Identify which cell holds the provided text, then report its [x, y] central coordinate. 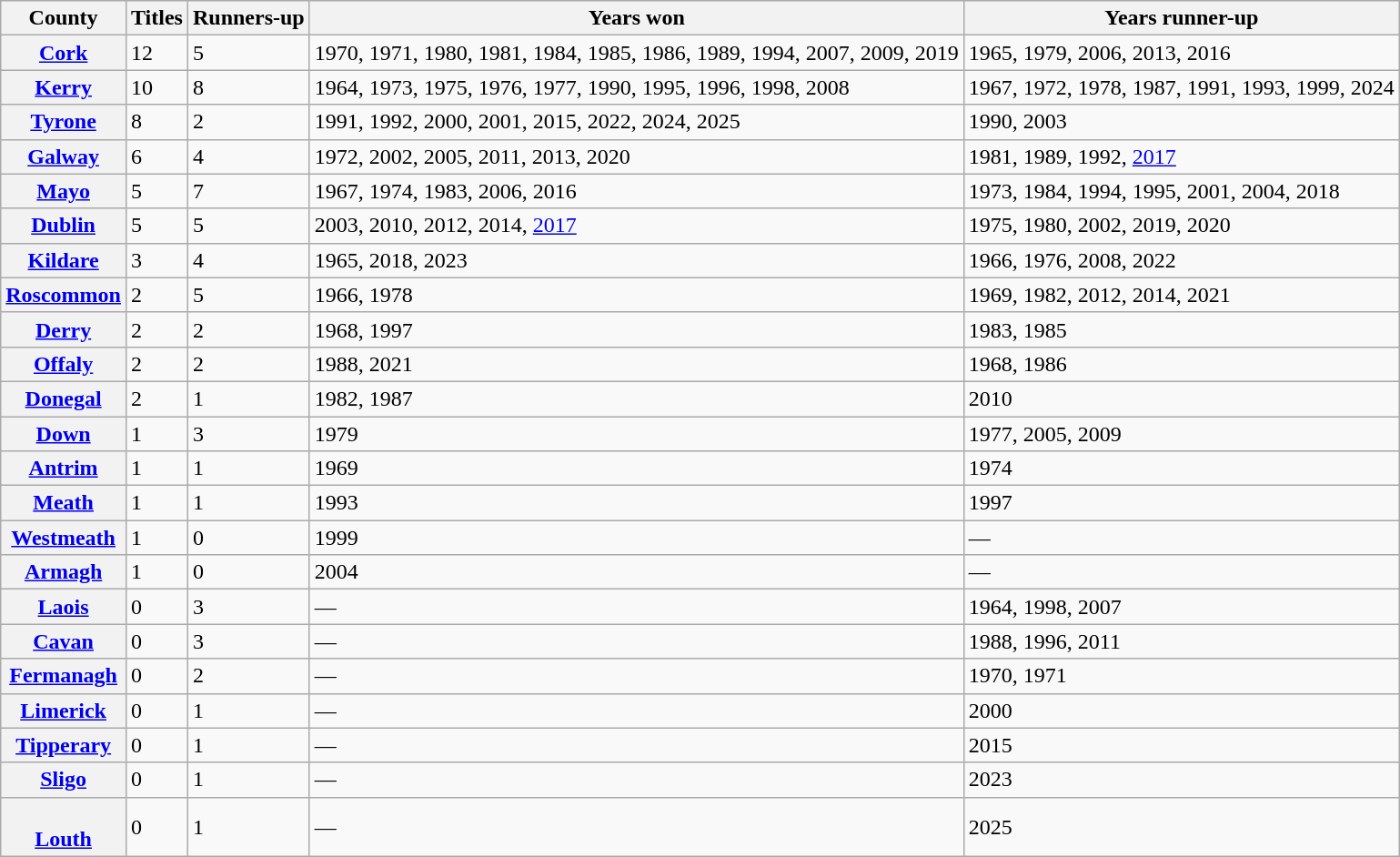
2015 [1181, 745]
1973, 1984, 1994, 1995, 2001, 2004, 2018 [1181, 191]
1981, 1989, 1992, 2017 [1181, 156]
1965, 2018, 2023 [637, 260]
1974 [1181, 469]
Years won [637, 18]
Runners-up [248, 18]
1967, 1974, 1983, 2006, 2016 [637, 191]
Fermanagh [64, 676]
County [64, 18]
1966, 1978 [637, 295]
1970, 1971 [1181, 676]
1964, 1973, 1975, 1976, 1977, 1990, 1995, 1996, 1998, 2008 [637, 87]
Antrim [64, 469]
1999 [637, 538]
1975, 1980, 2002, 2019, 2020 [1181, 226]
Titles [156, 18]
2004 [637, 572]
Down [64, 434]
1991, 1992, 2000, 2001, 2015, 2022, 2024, 2025 [637, 122]
1993 [637, 503]
Derry [64, 329]
Meath [64, 503]
2010 [1181, 398]
12 [156, 53]
10 [156, 87]
1997 [1181, 503]
Years runner-up [1181, 18]
2000 [1181, 711]
1982, 1987 [637, 398]
Cork [64, 53]
1967, 1972, 1978, 1987, 1991, 1993, 1999, 2024 [1181, 87]
Laois [64, 607]
1979 [637, 434]
Dublin [64, 226]
2025 [1181, 826]
1966, 1976, 2008, 2022 [1181, 260]
Tyrone [64, 122]
Sligo [64, 780]
Louth [64, 826]
1972, 2002, 2005, 2011, 2013, 2020 [637, 156]
Roscommon [64, 295]
Kerry [64, 87]
Tipperary [64, 745]
Mayo [64, 191]
Cavan [64, 641]
1968, 1986 [1181, 364]
1990, 2003 [1181, 122]
Offaly [64, 364]
2023 [1181, 780]
1988, 2021 [637, 364]
Galway [64, 156]
Donegal [64, 398]
1977, 2005, 2009 [1181, 434]
2003, 2010, 2012, 2014, 2017 [637, 226]
1965, 1979, 2006, 2013, 2016 [1181, 53]
Limerick [64, 711]
1969 [637, 469]
6 [156, 156]
Armagh [64, 572]
1988, 1996, 2011 [1181, 641]
1964, 1998, 2007 [1181, 607]
Westmeath [64, 538]
Kildare [64, 260]
1983, 1985 [1181, 329]
1970, 1971, 1980, 1981, 1984, 1985, 1986, 1989, 1994, 2007, 2009, 2019 [637, 53]
1969, 1982, 2012, 2014, 2021 [1181, 295]
7 [248, 191]
1968, 1997 [637, 329]
